Scan for the cell matching the given text and deliver its (x, y) coordinate at center. 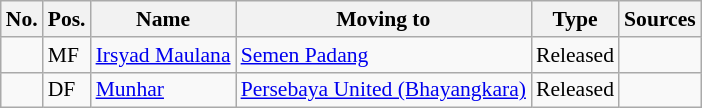
Persebaya United (Bhayangkara) (384, 90)
DF (67, 90)
Sources (660, 19)
Irsyad Maulana (164, 55)
Type (575, 19)
Name (164, 19)
Moving to (384, 19)
Semen Padang (384, 55)
No. (22, 19)
Pos. (67, 19)
Munhar (164, 90)
MF (67, 55)
